Detect which cell encompasses the target text, then output its (x, y) center coordinate. 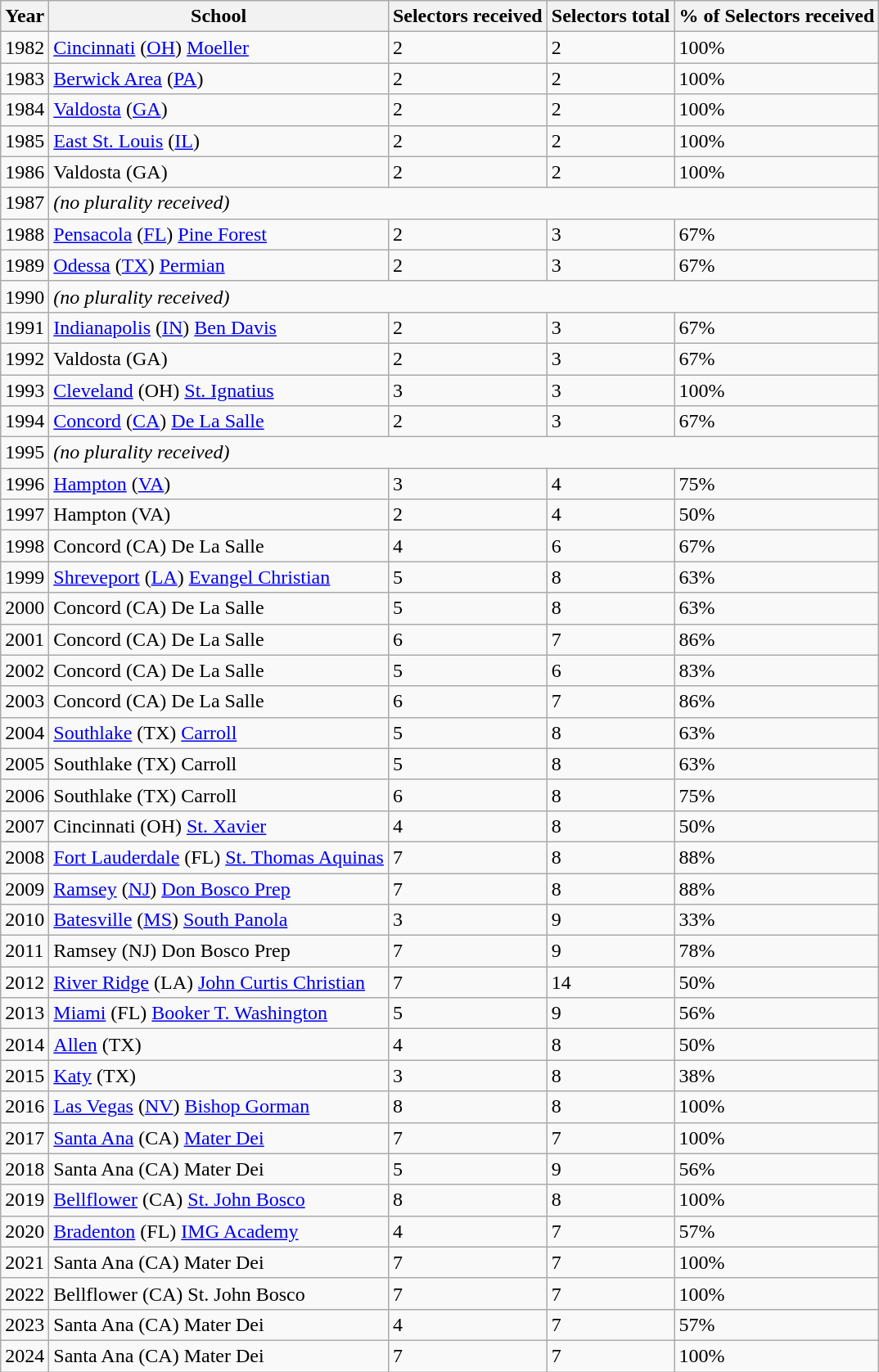
1997 (25, 515)
2009 (25, 888)
Cincinnati (OH) Moeller (219, 47)
Las Vegas (NV) Bishop Gorman (219, 1107)
East St. Louis (IL) (219, 141)
1983 (25, 79)
Selectors total (611, 16)
Fort Lauderdale (FL) St. Thomas Aquinas (219, 857)
2011 (25, 951)
2013 (25, 1013)
1990 (25, 296)
Pensacola (FL) Pine Forest (219, 234)
2002 (25, 670)
2003 (25, 702)
Year (25, 16)
Bradenton (FL) IMG Academy (219, 1231)
Cincinnati (OH) St. Xavier (219, 826)
2012 (25, 982)
1988 (25, 234)
1993 (25, 390)
2005 (25, 764)
2014 (25, 1045)
2020 (25, 1231)
Indianapolis (IN) Ben Davis (219, 327)
2007 (25, 826)
Miami (FL) Booker T. Washington (219, 1013)
1992 (25, 359)
1986 (25, 172)
Selectors received (467, 16)
Shreveport (LA) Evangel Christian (219, 577)
2019 (25, 1200)
1994 (25, 422)
2015 (25, 1076)
2016 (25, 1107)
% of Selectors received (777, 16)
2023 (25, 1325)
38% (777, 1076)
2024 (25, 1356)
2000 (25, 608)
2004 (25, 733)
1999 (25, 577)
1996 (25, 484)
1991 (25, 327)
1987 (25, 203)
2022 (25, 1293)
2021 (25, 1262)
School (219, 16)
Batesville (MS) South Panola (219, 920)
33% (777, 920)
2018 (25, 1169)
2001 (25, 639)
2006 (25, 795)
Odessa (TX) Permian (219, 265)
1984 (25, 110)
2010 (25, 920)
Berwick Area (PA) (219, 79)
2008 (25, 857)
1995 (25, 453)
1982 (25, 47)
14 (611, 982)
1989 (25, 265)
1998 (25, 546)
Cleveland (OH) St. Ignatius (219, 390)
River Ridge (LA) John Curtis Christian (219, 982)
1985 (25, 141)
83% (777, 670)
Katy (TX) (219, 1076)
78% (777, 951)
Allen (TX) (219, 1045)
2017 (25, 1138)
